Find where the given text appears and provide that cell's center as [X, Y] coordinate. 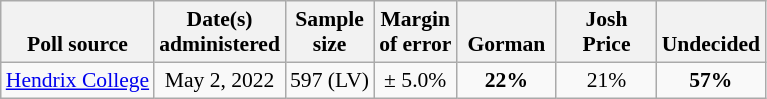
May 2, 2022 [220, 80]
± 5.0% [415, 80]
597 (LV) [330, 80]
57% [711, 80]
Undecided [711, 32]
Gorman [506, 32]
Poll source [78, 32]
Date(s)administered [220, 32]
Hendrix College [78, 80]
Marginof error [415, 32]
22% [506, 80]
Samplesize [330, 32]
21% [606, 80]
JoshPrice [606, 32]
